From the cell containing the given text, extract its center point as (x, y) coordinate. 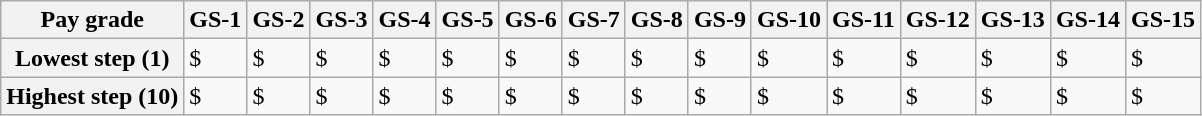
GS-9 (720, 20)
Highest step (10) (92, 96)
Lowest step (1) (92, 58)
GS-4 (404, 20)
GS-7 (594, 20)
GS-10 (788, 20)
GS-14 (1088, 20)
GS-11 (863, 20)
GS-8 (656, 20)
GS-15 (1162, 20)
GS-5 (468, 20)
GS-12 (938, 20)
GS-3 (342, 20)
GS-6 (530, 20)
GS-1 (216, 20)
GS-13 (1012, 20)
GS-2 (278, 20)
Pay grade (92, 20)
